Pinpoint the cell where the given text exists, returning its [x, y] midpoint coordinate. 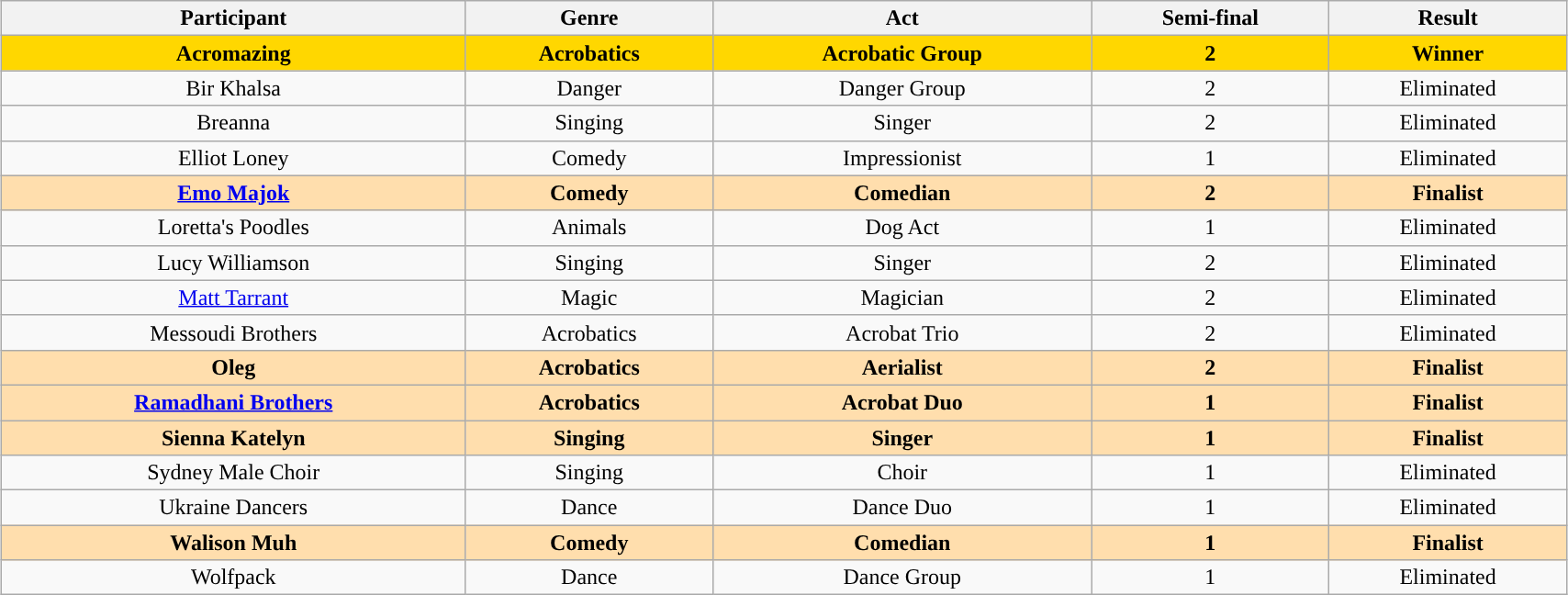
Acrobat Trio [902, 332]
Animals [589, 228]
Messoudi Brothers [233, 332]
Genre [589, 18]
Danger [589, 88]
Wolfpack [233, 578]
Acromazing [233, 53]
Dog Act [902, 228]
Acrobatic Group [902, 53]
Winner [1449, 53]
Sienna Katelyn [233, 438]
Oleg [233, 367]
Dance Duo [902, 508]
Elliot Loney [233, 158]
Danger Group [902, 88]
Semi-final [1210, 18]
Sydney Male Choir [233, 473]
Breanna [233, 123]
Dance Group [902, 578]
Loretta's Poodles [233, 228]
Choir [902, 473]
Impressionist [902, 158]
Ukraine Dancers [233, 508]
Walison Muh [233, 543]
Act [902, 18]
Matt Tarrant [233, 297]
Acrobat Duo [902, 402]
Magic [589, 297]
Aerialist [902, 367]
Magician [902, 297]
Participant [233, 18]
Lucy Williamson [233, 263]
Emo Majok [233, 193]
Ramadhani Brothers [233, 402]
Bir Khalsa [233, 88]
Result [1449, 18]
